Scan for the cell matching the given text and deliver its (x, y) coordinate at center. 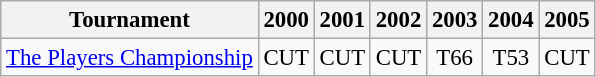
2002 (398, 20)
2001 (342, 20)
2000 (286, 20)
T66 (455, 58)
2004 (511, 20)
2003 (455, 20)
2005 (567, 20)
T53 (511, 58)
Tournament (130, 20)
The Players Championship (130, 58)
